Pinpoint the cell where the given text exists, returning its [x, y] midpoint coordinate. 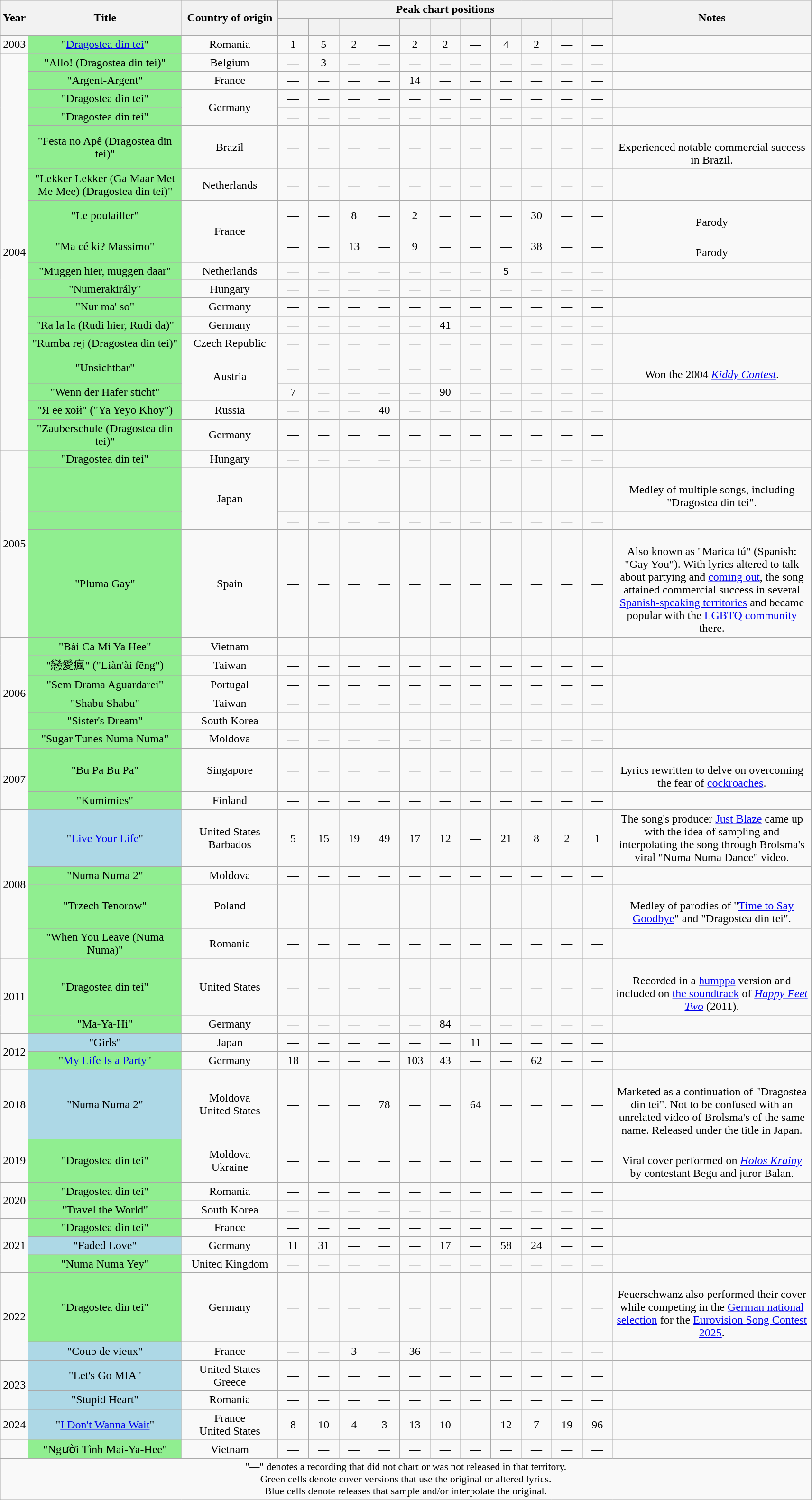
"Festa no Apê (Dragostea din tei)" [105, 148]
Poland [230, 906]
"Live Your Life" [105, 838]
"Numerakirály" [105, 289]
15 [323, 838]
"Unsichtbar" [105, 367]
24 [536, 1246]
2004 [14, 251]
"Sem Drama Aguardarei" [105, 685]
36 [415, 1351]
2011 [14, 996]
Experienced notable commercial success in Brazil. [711, 148]
Singapore [230, 770]
40 [384, 410]
MoldovaUnited States [230, 1104]
"Lekker Lekker (Ga Maar Met Me Mee) (Dragostea din tei)" [105, 185]
"Wenn der Hafer sticht" [105, 392]
"Sister's Dream" [105, 721]
MoldovaUkraine [230, 1160]
"Numa Numa Yey" [105, 1264]
FranceUnited States [230, 1424]
Portugal [230, 685]
"Trzech Tenorow" [105, 906]
"Rumba rej (Dragostea din tei)" [105, 343]
Feuerschwanz also performed their cover while competing in the German national selection for the Eurovision Song Contest 2025. [711, 1307]
30 [536, 215]
Viral cover performed on Holos Krainy by contestant Begu and juror Balan. [711, 1160]
"Bu Pa Bu Pa" [105, 770]
"I Don't Wanna Wait" [105, 1424]
2020 [14, 1200]
21 [506, 838]
"When You Leave (Numa Numa)" [105, 943]
64 [476, 1104]
Recorded in a humppa version and included on the soundtrack of Happy Feet Two (2011). [711, 987]
Title [105, 18]
"Pluma Gay" [105, 583]
"Ra la la (Rudi hier, Rudi da)" [105, 325]
Finland [230, 801]
49 [384, 838]
"Argent-Argent" [105, 81]
Medley of parodies of "Time to Say Goodbye" and "Dragostea din tei". [711, 906]
"Sugar Tunes Numa Numa" [105, 739]
"Ma-Ya-Hi" [105, 1024]
"Le poulailler" [105, 215]
Won the 2004 Kiddy Contest. [711, 367]
2012 [14, 1051]
38 [536, 247]
"Shabu Shabu" [105, 703]
2023 [14, 1384]
"Ma cé ki? Massimo" [105, 247]
Czech Republic [230, 343]
Russia [230, 410]
The song's producer Just Blaze came up with the idea of sampling and interpolating the song through Brolsma's viral "Numa Numa Dance" video. [711, 838]
"Bài Ca Mi Ya Hee" [105, 647]
― [445, 215]
"Muggen hier, muggen daar" [105, 271]
58 [506, 1246]
"Stupid Heart" [105, 1400]
"Kumimies" [105, 801]
14 [415, 81]
United Kingdom [230, 1264]
2024 [14, 1424]
41 [445, 325]
"Travel the World" [105, 1209]
Peak chart positions [445, 9]
"Let's Go MIA" [105, 1376]
96 [597, 1424]
"My Life Is a Party" [105, 1060]
2019 [14, 1160]
9 [415, 247]
"戀愛瘋" ("Liàn'ài fēng") [105, 666]
Lyrics rewritten to delve on overcoming the fear of cockroaches. [711, 770]
"Nur ma' so" [105, 307]
Year [14, 18]
United StatesBarbados [230, 838]
90 [445, 392]
84 [445, 1024]
2005 [14, 544]
103 [415, 1060]
United States [230, 987]
Spain [230, 583]
"Faded Love" [105, 1246]
2006 [14, 693]
18 [293, 1060]
"Coup de vieux" [105, 1351]
Brazil [230, 148]
2021 [14, 1246]
Medley of multiple songs, including "Dragostea din tei". [711, 490]
Country of origin [230, 18]
"Zauberschule (Dragostea din tei)" [105, 435]
2018 [14, 1104]
2008 [14, 884]
Belgium [230, 62]
31 [323, 1246]
"Я её хой" ("Ya Yeyo Khoy") [105, 410]
United StatesGreece [230, 1376]
"Girls" [105, 1042]
"Người Tình Mai-Ya-Hee" [105, 1449]
2007 [14, 779]
43 [445, 1060]
Notes [711, 18]
Austria [230, 377]
62 [536, 1060]
"Allo! (Dragostea din tei)" [105, 62]
2022 [14, 1316]
78 [384, 1104]
2003 [14, 44]
